Return [x, y] of the center of cell containing provided text 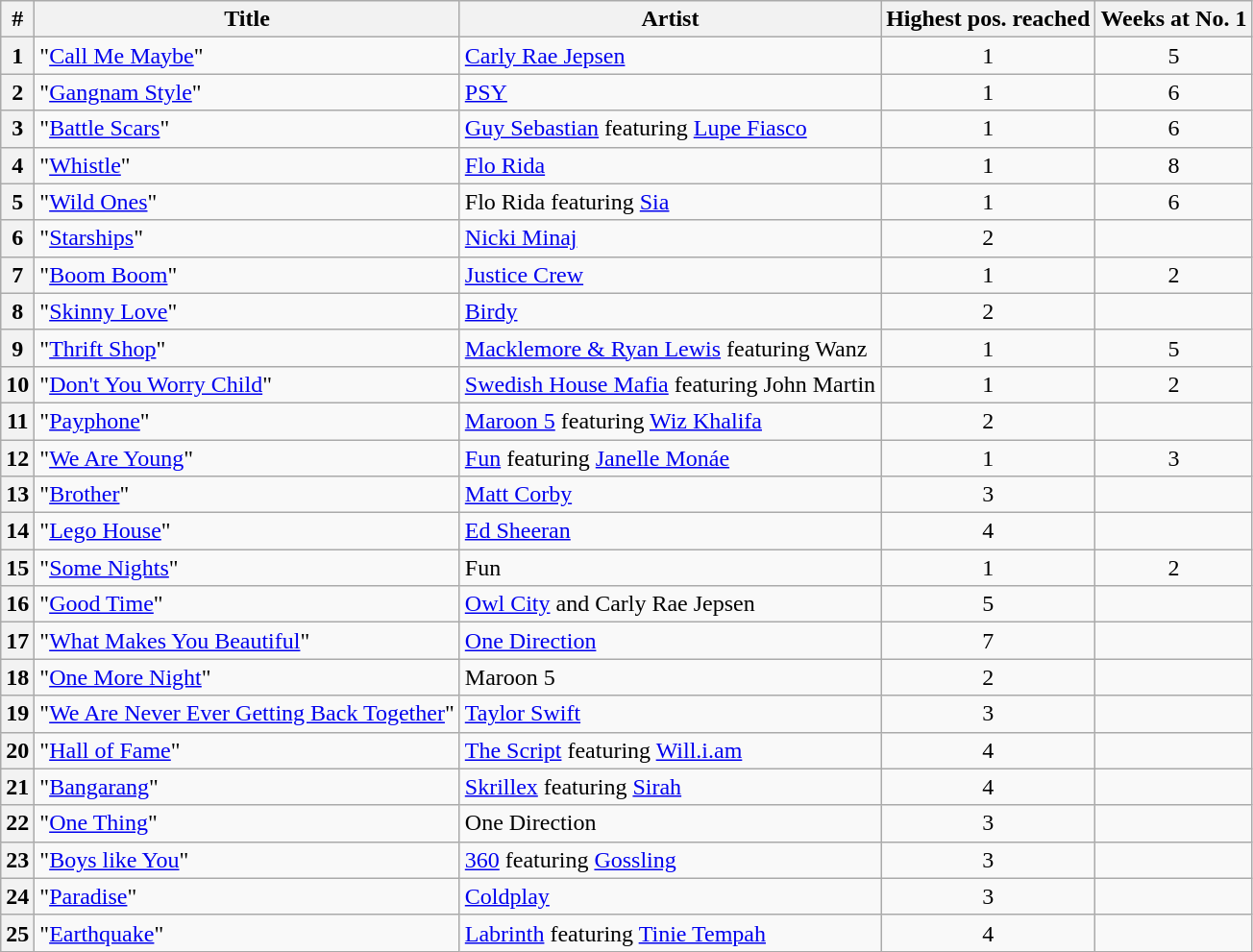
"Good Time" [247, 604]
Nicki Minaj [670, 238]
"Earthquake" [247, 933]
Weeks at No. 1 [1174, 19]
12 [17, 458]
Labrinth featuring Tinie Tempah [670, 933]
"Boom Boom" [247, 275]
"Payphone" [247, 421]
25 [17, 933]
18 [17, 677]
Guy Sebastian featuring Lupe Fiasco [670, 129]
"Wild Ones" [247, 202]
10 [17, 384]
Fun featuring Janelle Monáe [670, 458]
"Don't You Worry Child" [247, 384]
Title [247, 19]
24 [17, 896]
Coldplay [670, 896]
16 [17, 604]
Matt Corby [670, 495]
"Boys like You" [247, 860]
"What Makes You Beautiful" [247, 641]
Owl City and Carly Rae Jepsen [670, 604]
15 [17, 568]
Skrillex featuring Sirah [670, 787]
"Call Me Maybe" [247, 56]
"We Are Never Ever Getting Back Together" [247, 714]
PSY [670, 92]
"Thrift Shop" [247, 348]
Birdy [670, 311]
Flo Rida featuring Sia [670, 202]
20 [17, 750]
"Some Nights" [247, 568]
11 [17, 421]
Highest pos. reached [988, 19]
"Hall of Fame" [247, 750]
Maroon 5 featuring Wiz Khalifa [670, 421]
9 [17, 348]
"One Thing" [247, 823]
"Starships" [247, 238]
"Skinny Love" [247, 311]
19 [17, 714]
17 [17, 641]
"Whistle" [247, 165]
Flo Rida [670, 165]
The Script featuring Will.i.am [670, 750]
Artist [670, 19]
"Lego House" [247, 531]
Ed Sheeran [670, 531]
"Paradise" [247, 896]
"We Are Young" [247, 458]
Fun [670, 568]
"Battle Scars" [247, 129]
"Bangarang" [247, 787]
23 [17, 860]
Swedish House Mafia featuring John Martin [670, 384]
Macklemore & Ryan Lewis featuring Wanz [670, 348]
14 [17, 531]
"Brother" [247, 495]
"Gangnam Style" [247, 92]
Justice Crew [670, 275]
22 [17, 823]
360 featuring Gossling [670, 860]
"One More Night" [247, 677]
Carly Rae Jepsen [670, 56]
Taylor Swift [670, 714]
# [17, 19]
13 [17, 495]
21 [17, 787]
Maroon 5 [670, 677]
